For the text-containing cell, return its midpoint in [X, Y] coordinate format. 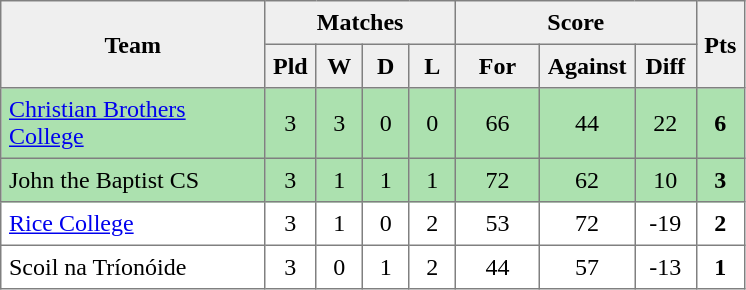
Christian Brothers College [133, 123]
John the Baptist CS [133, 180]
Pts [720, 44]
6 [720, 123]
66 [497, 123]
57 [586, 267]
D [385, 66]
62 [586, 180]
Pld [290, 66]
L [432, 66]
Rice College [133, 224]
Team [133, 44]
Against [586, 66]
53 [497, 224]
Scoil na Tríonóide [133, 267]
Matches [360, 23]
For [497, 66]
Score [576, 23]
Diff [666, 66]
W [339, 66]
22 [666, 123]
10 [666, 180]
-13 [666, 267]
-19 [666, 224]
